From the cell containing the given text, extract its center point as [X, Y] coordinate. 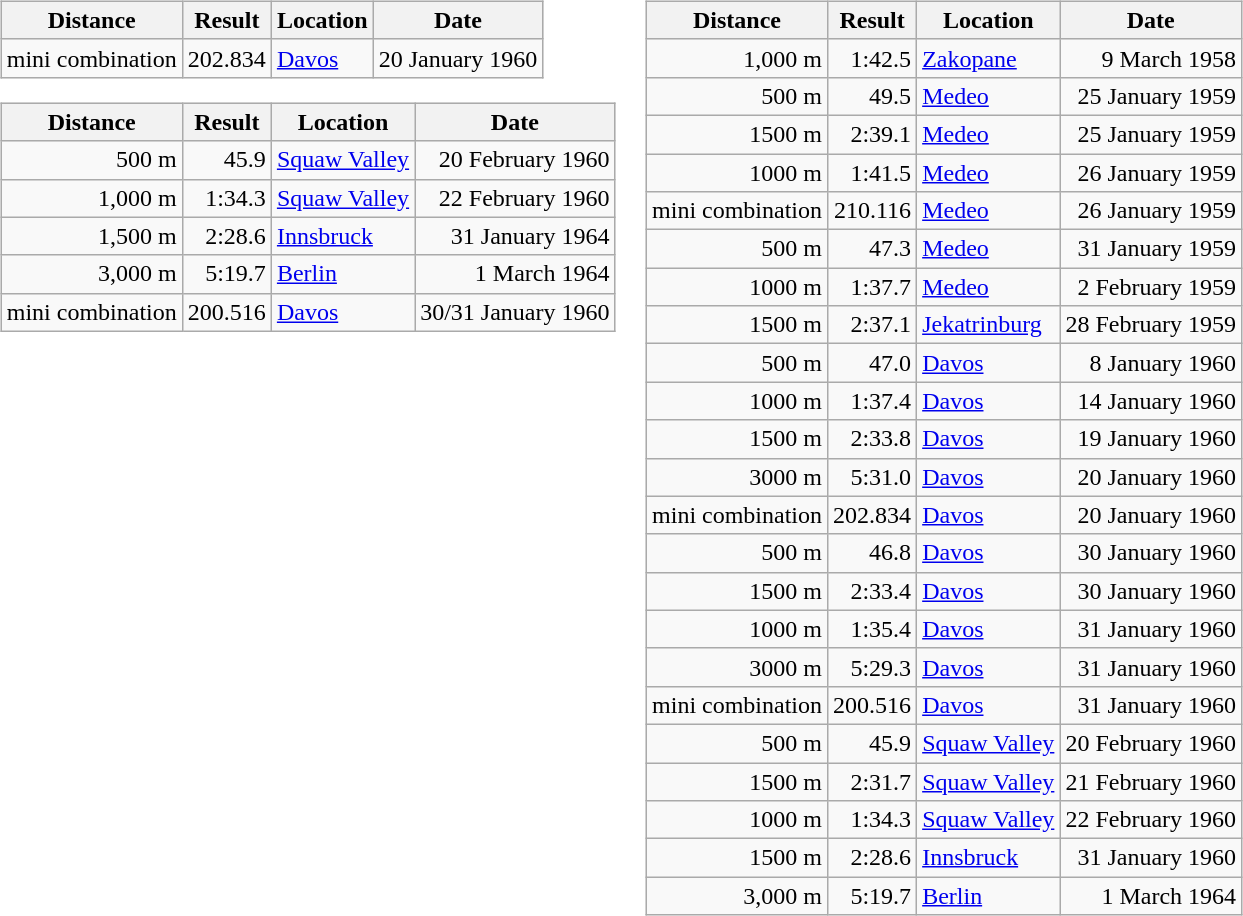
19 January 1960 [1151, 439]
210.116 [872, 211]
1:35.4 [872, 629]
1,500 m [92, 236]
9 March 1958 [1151, 58]
30/31 January 1960 [515, 312]
5:31.0 [872, 477]
1:41.5 [872, 173]
1:37.7 [872, 287]
2 February 1959 [1151, 287]
2:37.1 [872, 325]
2:39.1 [872, 134]
31 January 1964 [515, 236]
28 February 1959 [1151, 325]
2:33.8 [872, 439]
47.3 [872, 249]
14 January 1960 [1151, 401]
47.0 [872, 363]
31 January 1959 [1151, 249]
1:42.5 [872, 58]
21 February 1960 [1151, 781]
Zakopane [988, 58]
8 January 1960 [1151, 363]
49.5 [872, 96]
Jekatrinburg [988, 325]
1:37.4 [872, 401]
2:33.4 [872, 591]
46.8 [872, 553]
5:29.3 [872, 667]
2:31.7 [872, 781]
